Pinpoint the cell where the given text exists, returning its (x, y) midpoint coordinate. 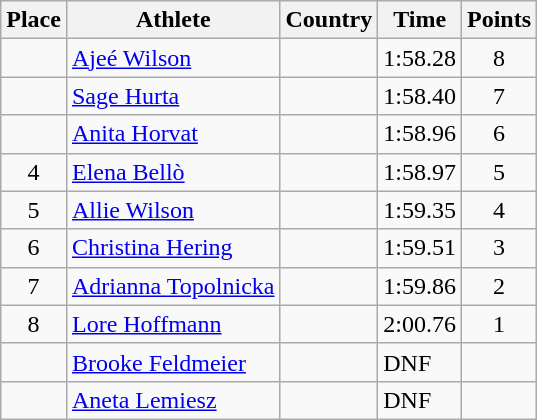
Brooke Feldmeier (173, 362)
2:00.76 (420, 324)
Elena Bellò (173, 172)
Time (420, 20)
Aneta Lemiesz (173, 400)
Country (329, 20)
Points (498, 20)
1:58.97 (420, 172)
Lore Hoffmann (173, 324)
Christina Hering (173, 248)
Ajeé Wilson (173, 58)
Place (34, 20)
Anita Horvat (173, 134)
2 (498, 286)
1:58.96 (420, 134)
1:59.86 (420, 286)
1:58.40 (420, 96)
1:59.35 (420, 210)
1:58.28 (420, 58)
3 (498, 248)
Allie Wilson (173, 210)
Adrianna Topolnicka (173, 286)
1 (498, 324)
Sage Hurta (173, 96)
Athlete (173, 20)
1:59.51 (420, 248)
